From the cell containing the given text, extract its center point as [x, y] coordinate. 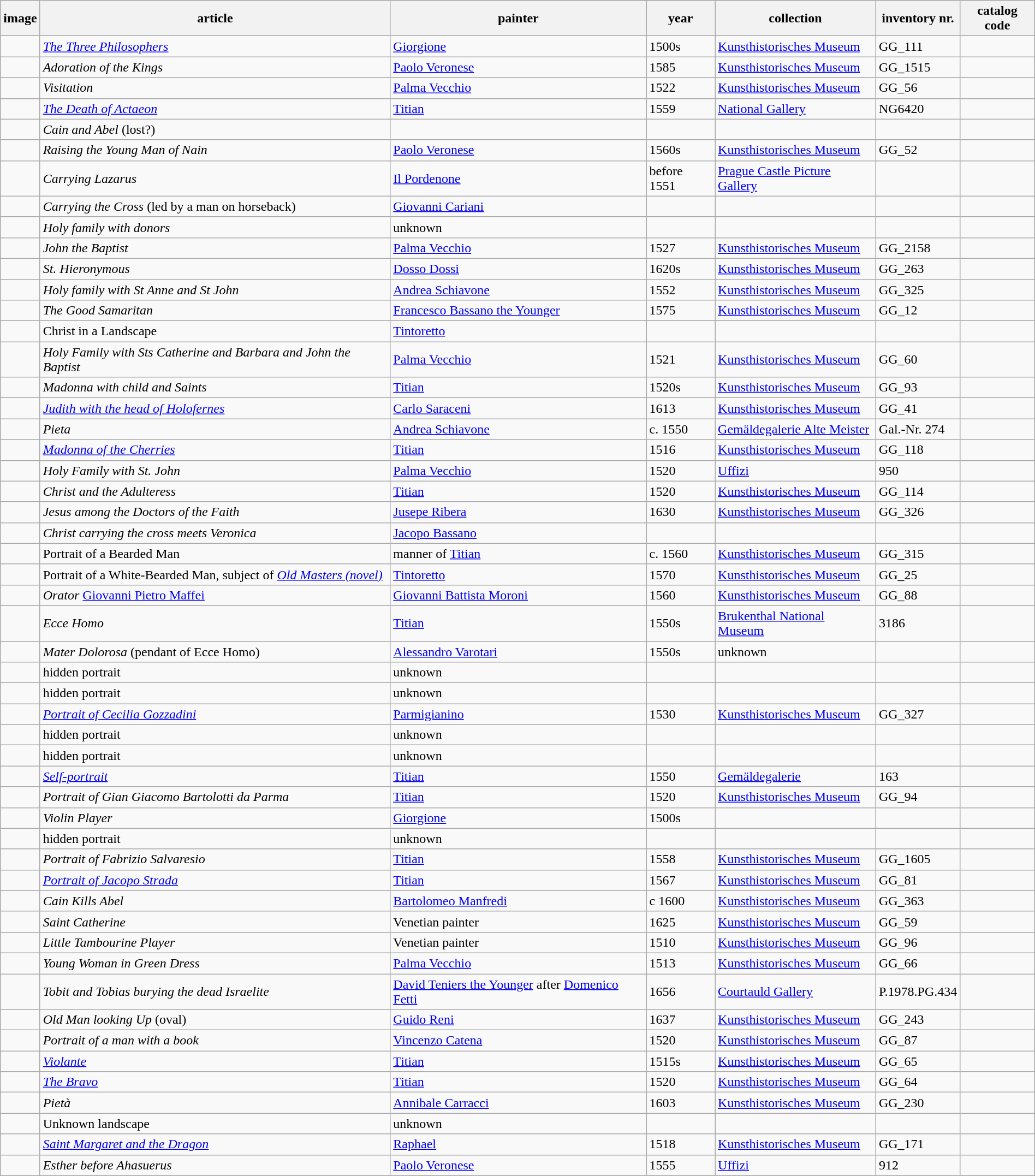
1550 [681, 776]
Bartolomeo Manfredi [519, 901]
Raising the Young Man of Nain [215, 150]
GG_60 [918, 359]
1516 [681, 450]
GG_88 [918, 595]
GG_327 [918, 714]
Carrying the Cross (led by a man on horseback) [215, 206]
1520s [681, 388]
Cain Kills Abel [215, 901]
Self-portrait [215, 776]
Adoration of the Kings [215, 67]
Giovanni Battista Moroni [519, 595]
Young Woman in Green Dress [215, 963]
GG_325 [918, 290]
David Teniers the Younger after Domenico Fetti [519, 991]
Portrait of Gian Giacomo Bartolotti da Parma [215, 797]
GG_171 [918, 1144]
Holy Family with Sts Catherine and Barbara and John the Baptist [215, 359]
1530 [681, 714]
Madonna of the Cherries [215, 450]
1560s [681, 150]
1552 [681, 290]
1510 [681, 942]
manner of Titian [519, 554]
Annibale Carracci [519, 1103]
Unknown landscape [215, 1124]
GG_52 [918, 150]
GG_59 [918, 922]
Prague Castle Picture Gallery [796, 178]
Pietà [215, 1103]
1521 [681, 359]
GG_315 [918, 554]
Alessandro Varotari [519, 651]
Guido Reni [519, 1020]
Holy family with St Anne and St John [215, 290]
c. 1550 [681, 429]
article [215, 19]
GG_1605 [918, 859]
GG_64 [918, 1082]
1513 [681, 963]
Brukenthal National Museum [796, 623]
painter [519, 19]
inventory nr. [918, 19]
Francesco Bassano the Younger [519, 311]
Jusepe Ribera [519, 512]
1559 [681, 109]
GG_56 [918, 88]
GG_326 [918, 512]
Ecce Homo [215, 623]
GG_93 [918, 388]
1620s [681, 269]
GG_94 [918, 797]
Jacopo Bassano [519, 533]
Gemäldegalerie [796, 776]
1637 [681, 1020]
Old Man looking Up (oval) [215, 1020]
Raphael [519, 1144]
1527 [681, 248]
The Good Samaritan [215, 311]
Violante [215, 1061]
GG_114 [918, 491]
1575 [681, 311]
Gal.-Nr. 274 [918, 429]
Portrait of a man with a book [215, 1041]
John the Baptist [215, 248]
GG_263 [918, 269]
Violin Player [215, 818]
GG_363 [918, 901]
Christ in a Landscape [215, 331]
Giovanni Cariani [519, 206]
The Bravo [215, 1082]
Saint Catherine [215, 922]
catalog code [997, 19]
GG_118 [918, 450]
Holy family with donors [215, 227]
The Death of Actaeon [215, 109]
950 [918, 471]
Saint Margaret and the Dragon [215, 1144]
Carlo Saraceni [519, 408]
P.1978.PG.434 [918, 991]
GG_81 [918, 880]
before 1551 [681, 178]
1518 [681, 1144]
GG_96 [918, 942]
Portrait of a White-Bearded Man, subject of Old Masters (novel) [215, 574]
GG_65 [918, 1061]
Visitation [215, 88]
GG_25 [918, 574]
Madonna with child and Saints [215, 388]
Il Pordenone [519, 178]
Courtauld Gallery [796, 991]
GG_66 [918, 963]
1613 [681, 408]
1603 [681, 1103]
Judith with the head of Holofernes [215, 408]
image [20, 19]
Little Tambourine Player [215, 942]
1522 [681, 88]
c. 1560 [681, 554]
Christ and the Adulteress [215, 491]
3186 [918, 623]
Christ carrying the cross meets Veronica [215, 533]
National Gallery [796, 109]
1585 [681, 67]
Portrait of Jacopo Strada [215, 880]
GG_1515 [918, 67]
Mater Dolorosa (pendant of Ecce Homo) [215, 651]
year [681, 19]
GG_41 [918, 408]
1555 [681, 1165]
912 [918, 1165]
Carrying Lazarus [215, 178]
c 1600 [681, 901]
GG_230 [918, 1103]
Gemäldegalerie Alte Meister [796, 429]
Tobit and Tobias burying the dead Israelite [215, 991]
1558 [681, 859]
Cain and Abel (lost?) [215, 129]
The Three Philosophers [215, 46]
1625 [681, 922]
Esther before Ahasuerus [215, 1165]
St. Hieronymous [215, 269]
Portrait of Fabrizio Salvaresio [215, 859]
Holy Family with St. John [215, 471]
Parmigianino [519, 714]
GG_111 [918, 46]
GG_12 [918, 311]
Vincenzo Catena [519, 1041]
Portrait of a Bearded Man [215, 554]
1570 [681, 574]
1656 [681, 991]
1560 [681, 595]
GG_243 [918, 1020]
collection [796, 19]
1630 [681, 512]
163 [918, 776]
GG_2158 [918, 248]
Orator Giovanni Pietro Maffei [215, 595]
GG_87 [918, 1041]
1515s [681, 1061]
Jesus among the Doctors of the Faith [215, 512]
1567 [681, 880]
NG6420 [918, 109]
Portrait of Cecilia Gozzadini [215, 714]
Pieta [215, 429]
Dosso Dossi [519, 269]
